Return the [x, y] coordinate for the center point of the cell that contains the specified text.  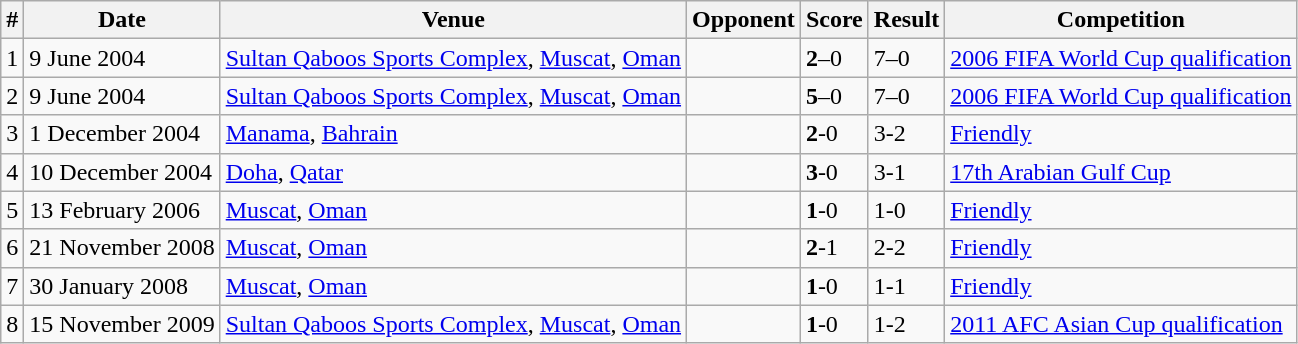
2-0 [834, 134]
Competition [1121, 20]
2-1 [834, 248]
4 [12, 172]
21 November 2008 [122, 248]
6 [12, 248]
5–0 [834, 96]
5 [12, 210]
15 November 2009 [122, 324]
2-2 [906, 248]
13 February 2006 [122, 210]
3-0 [834, 172]
3-2 [906, 134]
Date [122, 20]
7 [12, 286]
2–0 [834, 58]
2 [12, 96]
Score [834, 20]
1 December 2004 [122, 134]
Doha, Qatar [453, 172]
8 [12, 324]
Result [906, 20]
3 [12, 134]
1 [12, 58]
1-1 [906, 286]
3-1 [906, 172]
Manama, Bahrain [453, 134]
Opponent [744, 20]
# [12, 20]
1-2 [906, 324]
17th Arabian Gulf Cup [1121, 172]
30 January 2008 [122, 286]
2011 AFC Asian Cup qualification [1121, 324]
Venue [453, 20]
10 December 2004 [122, 172]
